Find where the given text appears and provide that cell's center as [X, Y] coordinate. 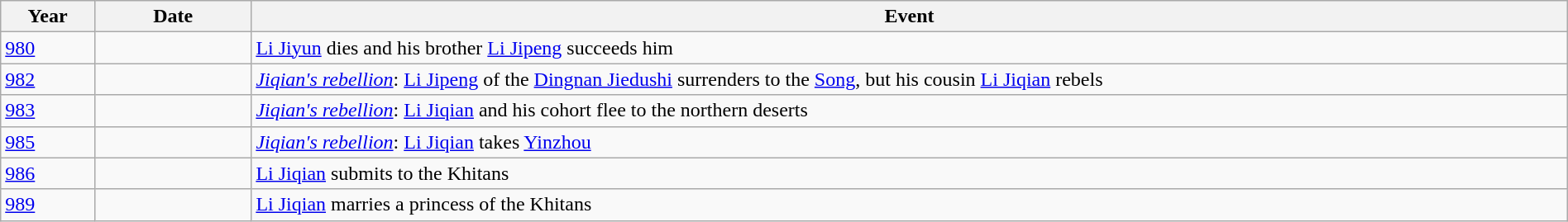
986 [48, 173]
980 [48, 48]
989 [48, 205]
983 [48, 111]
Li Jiyun dies and his brother Li Jipeng succeeds him [910, 48]
985 [48, 142]
Li Jiqian marries a princess of the Khitans [910, 205]
Li Jiqian submits to the Khitans [910, 173]
Year [48, 17]
982 [48, 79]
Date [172, 17]
Jiqian's rebellion: Li Jiqian takes Yinzhou [910, 142]
Jiqian's rebellion: Li Jiqian and his cohort flee to the northern deserts [910, 111]
Event [910, 17]
Jiqian's rebellion: Li Jipeng of the Dingnan Jiedushi surrenders to the Song, but his cousin Li Jiqian rebels [910, 79]
